Find where the given text appears and provide that cell's center as [x, y] coordinate. 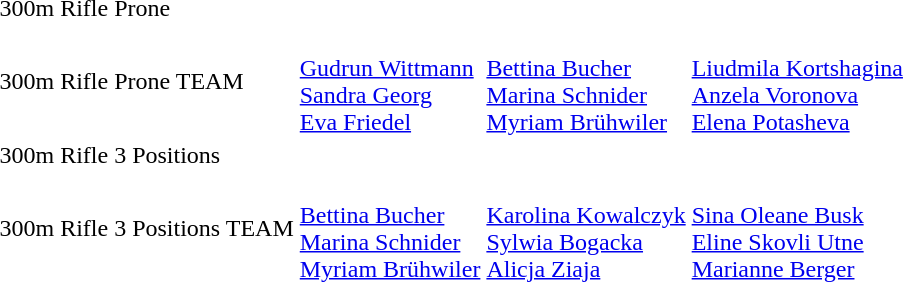
Gudrun WittmannSandra GeorgEva Friedel [390, 82]
Bettina BucherMarina SchniderMyriam Brühwiler [586, 82]
